Return the (x, y) coordinate for the center point of the cell that contains the specified text.  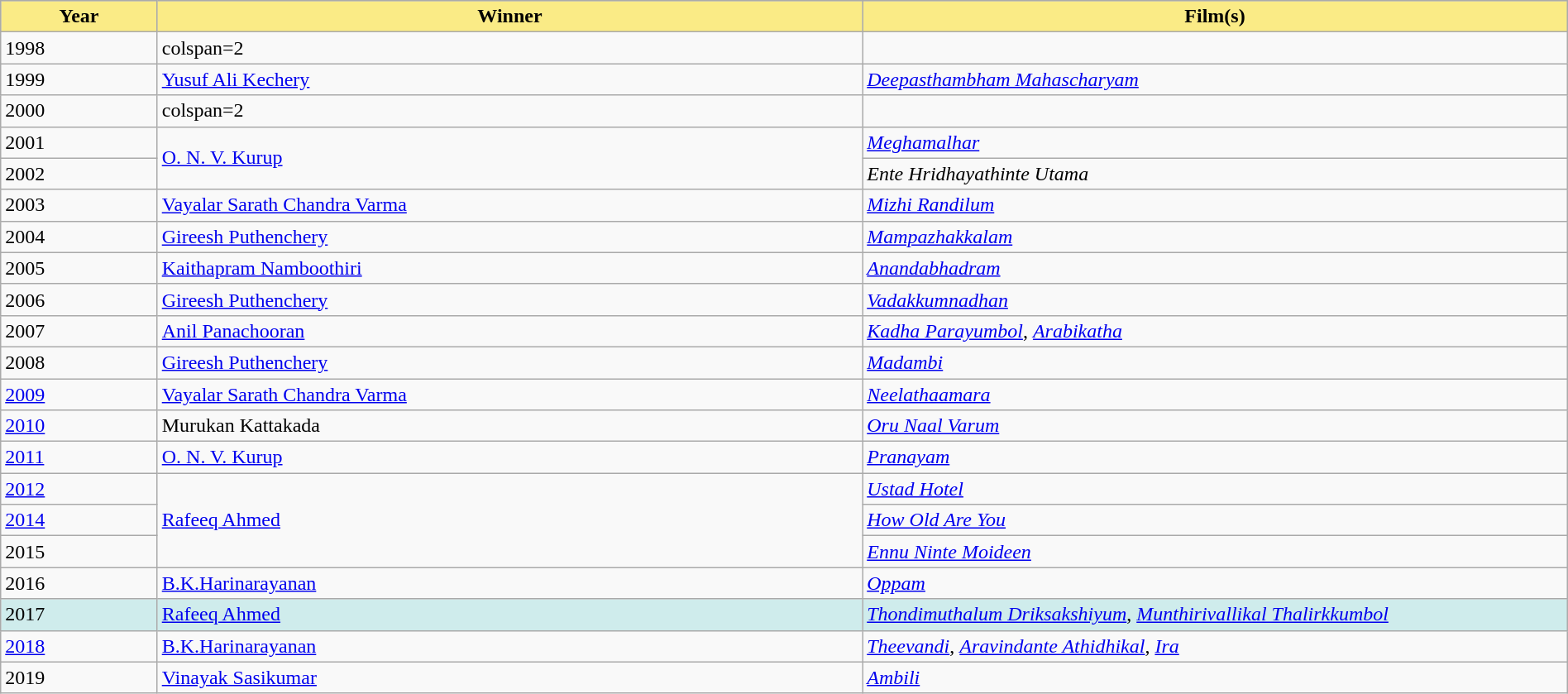
How Old Are You (1216, 520)
2006 (79, 299)
Year (79, 17)
2009 (79, 395)
Vinayak Sasikumar (509, 677)
Kaithapram Namboothiri (509, 268)
2015 (79, 552)
Ustad Hotel (1216, 489)
2012 (79, 489)
2016 (79, 583)
2008 (79, 362)
2017 (79, 615)
2002 (79, 174)
2011 (79, 457)
2007 (79, 331)
Neelathaamara (1216, 395)
2010 (79, 426)
Oppam (1216, 583)
2019 (79, 677)
Winner (509, 17)
1999 (79, 79)
Thondimuthalum Driksakshiyum, Munthirivallikal Thalirkkumbol (1216, 615)
2018 (79, 646)
Murukan Kattakada (509, 426)
Madambi (1216, 362)
2004 (79, 237)
Ennu Ninte Moideen (1216, 552)
Mampazhakkalam (1216, 237)
Anandabhadram (1216, 268)
Yusuf Ali Kechery (509, 79)
Theevandi, Aravindante Athidhikal, Ira (1216, 646)
Ente Hridhayathinte Utama (1216, 174)
Deepasthambham Mahascharyam (1216, 79)
Ambili (1216, 677)
2003 (79, 205)
Mizhi Randilum (1216, 205)
2001 (79, 142)
2014 (79, 520)
Film(s) (1216, 17)
2005 (79, 268)
Anil Panachooran (509, 331)
Meghamalhar (1216, 142)
Pranayam (1216, 457)
2000 (79, 111)
Vadakkumnadhan (1216, 299)
Oru Naal Varum (1216, 426)
Kadha Parayumbol, Arabikatha (1216, 331)
1998 (79, 48)
